Locate the cell with the specified text and output its [X, Y] center coordinate. 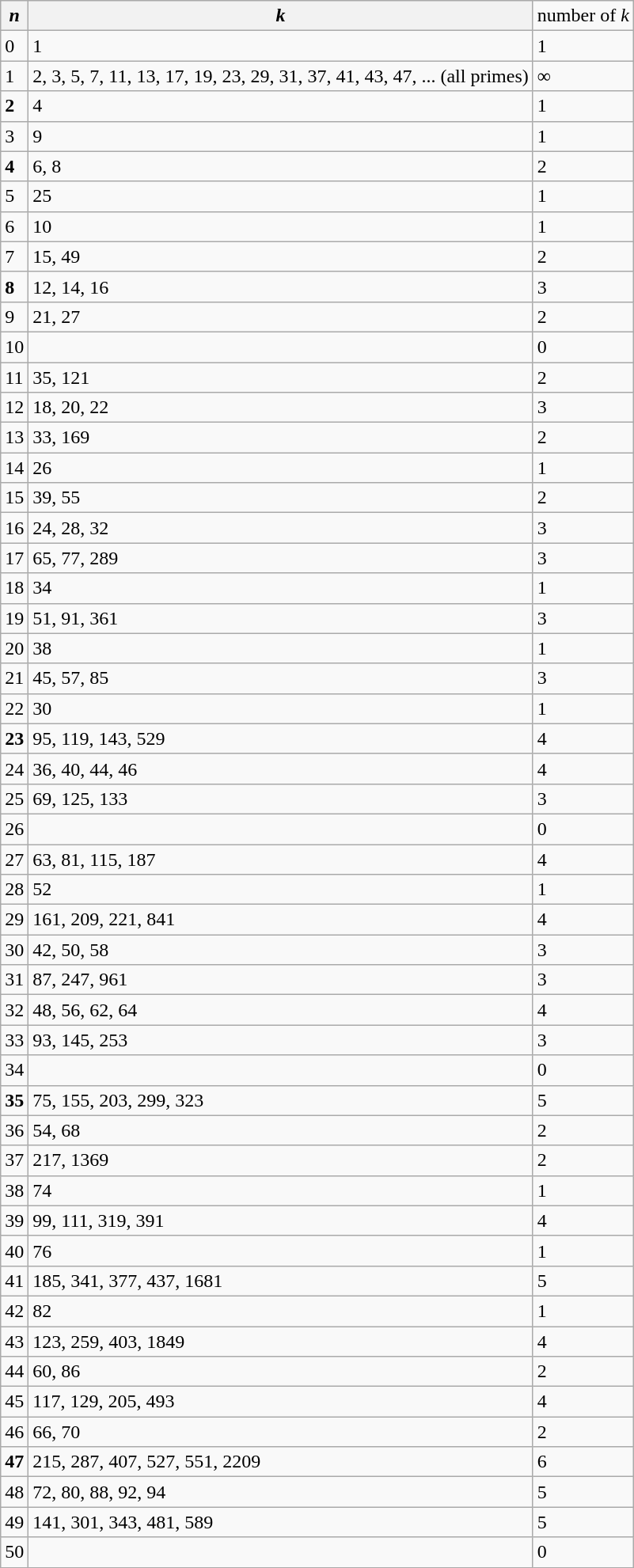
8 [14, 287]
66, 70 [280, 1432]
43 [14, 1342]
60, 86 [280, 1372]
51, 91, 361 [280, 618]
33, 169 [280, 438]
52 [280, 890]
36, 40, 44, 46 [280, 769]
75, 155, 203, 299, 323 [280, 1100]
93, 145, 253 [280, 1040]
42 [14, 1311]
46 [14, 1432]
19 [14, 618]
16 [14, 528]
39, 55 [280, 498]
7 [14, 256]
40 [14, 1251]
49 [14, 1522]
18, 20, 22 [280, 408]
number of k [583, 16]
20 [14, 648]
45, 57, 85 [280, 678]
35 [14, 1100]
18 [14, 588]
74 [280, 1190]
21 [14, 678]
31 [14, 980]
23 [14, 738]
32 [14, 1010]
69, 125, 133 [280, 799]
2, 3, 5, 7, 11, 13, 17, 19, 23, 29, 31, 37, 41, 43, 47, ... (all primes) [280, 76]
∞ [583, 76]
42, 50, 58 [280, 950]
82 [280, 1311]
12 [14, 408]
54, 68 [280, 1130]
50 [14, 1552]
39 [14, 1221]
27 [14, 859]
k [280, 16]
47 [14, 1462]
217, 1369 [280, 1160]
24, 28, 32 [280, 528]
99, 111, 319, 391 [280, 1221]
65, 77, 289 [280, 558]
76 [280, 1251]
6, 8 [280, 166]
28 [14, 890]
63, 81, 115, 187 [280, 859]
185, 341, 377, 437, 1681 [280, 1281]
35, 121 [280, 378]
161, 209, 221, 841 [280, 920]
215, 287, 407, 527, 551, 2209 [280, 1462]
141, 301, 343, 481, 589 [280, 1522]
72, 80, 88, 92, 94 [280, 1492]
41 [14, 1281]
22 [14, 708]
21, 27 [280, 317]
12, 14, 16 [280, 287]
29 [14, 920]
36 [14, 1130]
24 [14, 769]
123, 259, 403, 1849 [280, 1342]
15, 49 [280, 256]
44 [14, 1372]
37 [14, 1160]
33 [14, 1040]
48, 56, 62, 64 [280, 1010]
17 [14, 558]
87, 247, 961 [280, 980]
95, 119, 143, 529 [280, 738]
48 [14, 1492]
15 [14, 498]
14 [14, 468]
n [14, 16]
117, 129, 205, 493 [280, 1402]
11 [14, 378]
45 [14, 1402]
13 [14, 438]
